Detect which cell encompasses the target text, then output its [x, y] center coordinate. 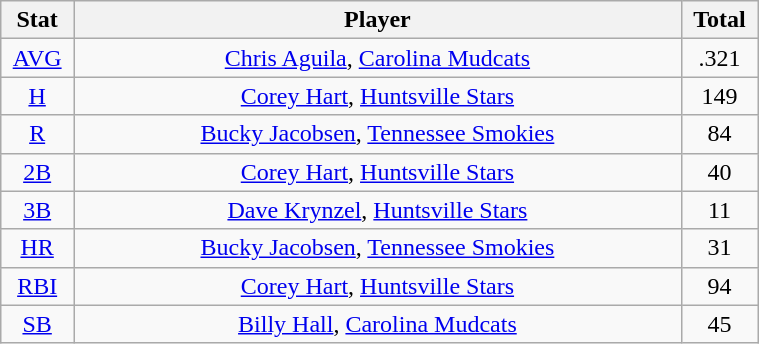
Dave Krynzel, Huntsville Stars [378, 210]
Player [378, 20]
RBI [38, 286]
Billy Hall, Carolina Mudcats [378, 324]
149 [719, 96]
45 [719, 324]
94 [719, 286]
Stat [38, 20]
31 [719, 248]
3B [38, 210]
SB [38, 324]
.321 [719, 58]
40 [719, 172]
11 [719, 210]
R [38, 134]
84 [719, 134]
Total [719, 20]
Chris Aguila, Carolina Mudcats [378, 58]
AVG [38, 58]
2B [38, 172]
H [38, 96]
HR [38, 248]
